Provide the (x, y) coordinate of the cell's center where the given text is located.  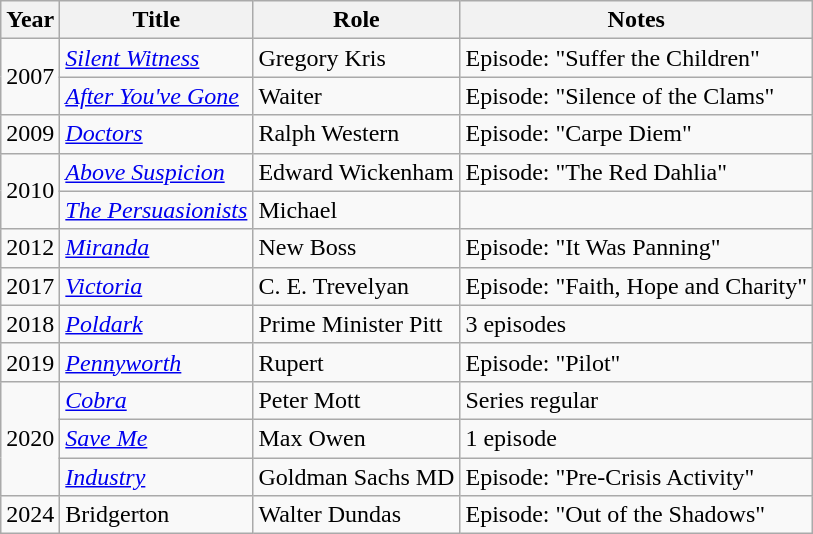
Save Me (156, 438)
2017 (30, 286)
Bridgerton (156, 515)
Victoria (156, 286)
Episode: "The Red Dahlia" (636, 172)
Rupert (356, 362)
Episode: "Pilot" (636, 362)
2007 (30, 77)
New Boss (356, 248)
Pennyworth (156, 362)
Cobra (156, 400)
Miranda (156, 248)
Year (30, 20)
Episode: "It Was Panning" (636, 248)
1 episode (636, 438)
Series regular (636, 400)
Above Suspicion (156, 172)
2024 (30, 515)
2012 (30, 248)
Goldman Sachs MD (356, 477)
Notes (636, 20)
Title (156, 20)
Silent Witness (156, 58)
Episode: "Out of the Shadows" (636, 515)
2019 (30, 362)
Peter Mott (356, 400)
After You've Gone (156, 96)
Edward Wickenham (356, 172)
Episode: "Silence of the Clams" (636, 96)
Episode: "Carpe Diem" (636, 134)
C. E. Trevelyan (356, 286)
Gregory Kris (356, 58)
Walter Dundas (356, 515)
Max Owen (356, 438)
Episode: "Suffer the Children" (636, 58)
Role (356, 20)
3 episodes (636, 324)
Waiter (356, 96)
Episode: "Faith, Hope and Charity" (636, 286)
Episode: "Pre-Crisis Activity" (636, 477)
Industry (156, 477)
2009 (30, 134)
2010 (30, 191)
Ralph Western (356, 134)
Poldark (156, 324)
Doctors (156, 134)
Prime Minister Pitt (356, 324)
The Persuasionists (156, 210)
2020 (30, 438)
Michael (356, 210)
2018 (30, 324)
